From the cell containing the given text, extract its center point as (X, Y) coordinate. 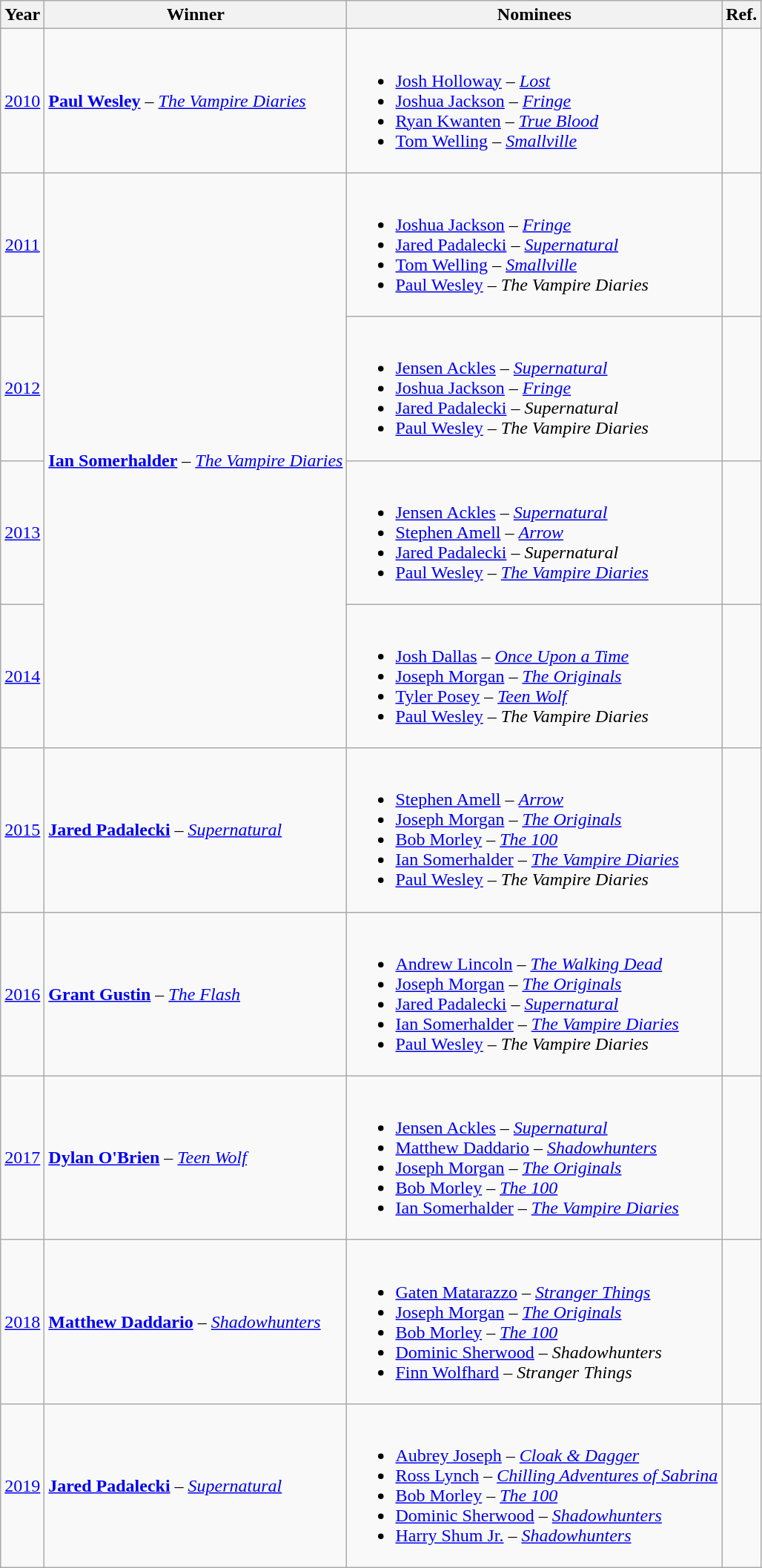
2010 (22, 101)
2016 (22, 993)
2019 (22, 1486)
Jensen Ackles – SupernaturalMatthew Daddario – ShadowhuntersJoseph Morgan – The OriginalsBob Morley – The 100Ian Somerhalder – The Vampire Diaries (534, 1158)
Year (22, 15)
2013 (22, 532)
2014 (22, 676)
Ref. (741, 15)
Jensen Ackles – SupernaturalStephen Amell – ArrowJared Padalecki – SupernaturalPaul Wesley – The Vampire Diaries (534, 532)
2011 (22, 245)
Joshua Jackson – FringeJared Padalecki – SupernaturalTom Welling – SmallvillePaul Wesley – The Vampire Diaries (534, 245)
Paul Wesley – The Vampire Diaries (196, 101)
Dylan O'Brien – Teen Wolf (196, 1158)
Jensen Ackles – SupernaturalJoshua Jackson – FringeJared Padalecki – SupernaturalPaul Wesley – The Vampire Diaries (534, 388)
Josh Dallas – Once Upon a TimeJoseph Morgan – The OriginalsTyler Posey – Teen WolfPaul Wesley – The Vampire Diaries (534, 676)
2017 (22, 1158)
Josh Holloway – LostJoshua Jackson – FringeRyan Kwanten – True BloodTom Welling – Smallville (534, 101)
2015 (22, 830)
2018 (22, 1321)
Matthew Daddario – Shadowhunters (196, 1321)
Ian Somerhalder – The Vampire Diaries (196, 460)
2012 (22, 388)
Gaten Matarazzo – Stranger ThingsJoseph Morgan – The OriginalsBob Morley – The 100Dominic Sherwood – ShadowhuntersFinn Wolfhard – Stranger Things (534, 1321)
Stephen Amell – ArrowJoseph Morgan – The OriginalsBob Morley – The 100Ian Somerhalder – The Vampire DiariesPaul Wesley – The Vampire Diaries (534, 830)
Grant Gustin – The Flash (196, 993)
Nominees (534, 15)
Winner (196, 15)
